Identify which cell holds the provided text, then report its [x, y] central coordinate. 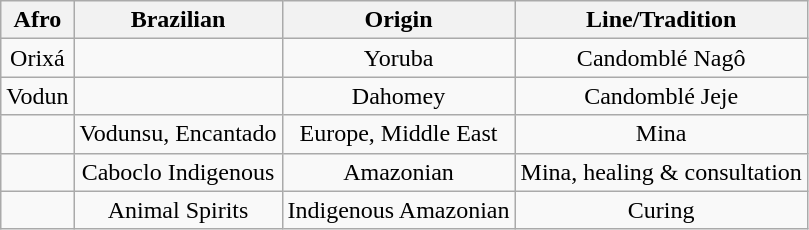
Europe, Middle East [398, 134]
Dahomey [398, 96]
Mina [661, 134]
Brazilian [178, 20]
Candomblé Nagô [661, 58]
Mina, healing & consultation [661, 172]
Origin [398, 20]
Caboclo Indigenous [178, 172]
Candomblé Jeje [661, 96]
Animal Spirits [178, 210]
Vodun [38, 96]
Indigenous Amazonian [398, 210]
Orixá [38, 58]
Amazonian [398, 172]
Afro [38, 20]
Vodunsu, Encantado [178, 134]
Line/Tradition [661, 20]
Curing [661, 210]
Yoruba [398, 58]
